Return (X, Y) of the center of cell containing provided text 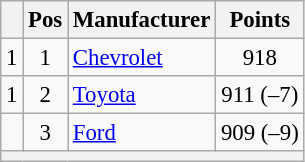
909 (–9) (260, 133)
Pos (46, 20)
911 (–7) (260, 95)
2 (46, 95)
918 (260, 58)
3 (46, 133)
Manufacturer (142, 20)
Toyota (142, 95)
Points (260, 20)
Chevrolet (142, 58)
Ford (142, 133)
